Find where the given text appears and provide that cell's center as [x, y] coordinate. 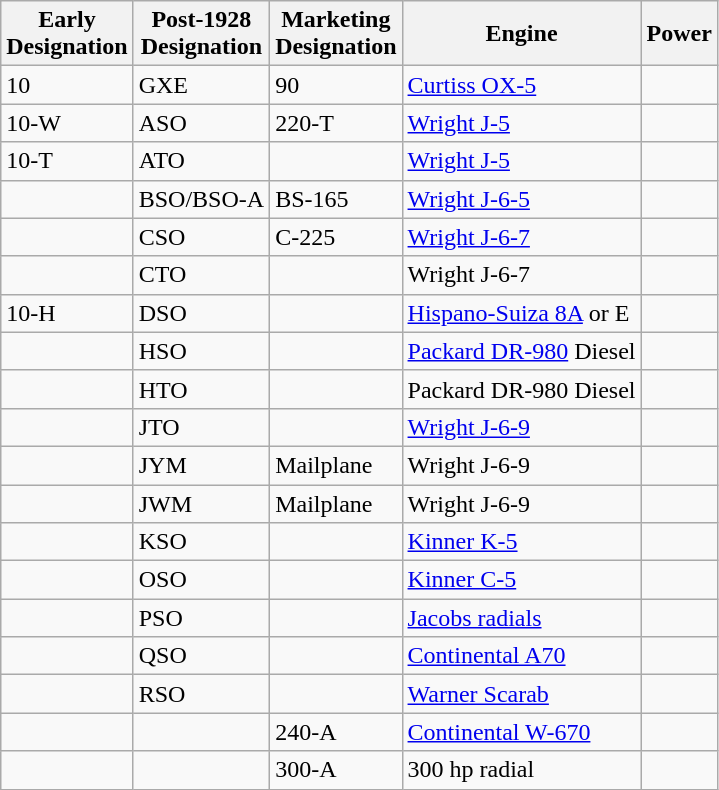
Continental W-670 [522, 732]
DSO [201, 313]
Hispano-Suiza 8A or E [522, 313]
300-A [336, 770]
Kinner K-5 [522, 542]
90 [336, 85]
OSO [201, 580]
Warner Scarab [522, 694]
Engine [522, 34]
JTO [201, 427]
C-225 [336, 237]
10-T [67, 161]
10-W [67, 123]
GXE [201, 85]
EarlyDesignation [67, 34]
Power [679, 34]
10 [67, 85]
KSO [201, 542]
Wright J-6-5 [522, 199]
JWM [201, 503]
300 hp radial [522, 770]
QSO [201, 656]
220-T [336, 123]
CTO [201, 275]
240-A [336, 732]
10-H [67, 313]
Post-1928Designation [201, 34]
ATO [201, 161]
HSO [201, 351]
ASO [201, 123]
Curtiss OX-5 [522, 85]
Kinner C-5 [522, 580]
BS-165 [336, 199]
HTO [201, 389]
RSO [201, 694]
Continental A70 [522, 656]
CSO [201, 237]
PSO [201, 618]
Jacobs radials [522, 618]
MarketingDesignation [336, 34]
JYM [201, 465]
BSO/BSO-A [201, 199]
